Determine the [X, Y] coordinate at the center of the cell enclosing the given text.  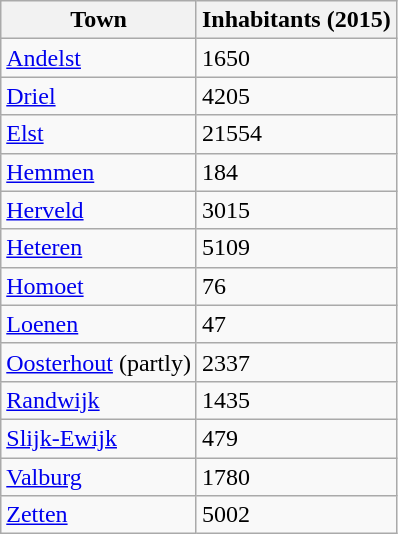
21554 [296, 134]
479 [296, 438]
5109 [296, 248]
Valburg [99, 477]
Town [99, 20]
Inhabitants (2015) [296, 20]
47 [296, 324]
Oosterhout (partly) [99, 362]
Loenen [99, 324]
76 [296, 286]
4205 [296, 96]
1435 [296, 400]
Hemmen [99, 172]
Homoet [99, 286]
Heteren [99, 248]
Driel [99, 96]
Randwijk [99, 400]
Slijk-Ewijk [99, 438]
Andelst [99, 58]
2337 [296, 362]
5002 [296, 515]
1650 [296, 58]
3015 [296, 210]
Elst [99, 134]
184 [296, 172]
Zetten [99, 515]
Herveld [99, 210]
1780 [296, 477]
